Pinpoint the cell where the given text exists, returning its (X, Y) midpoint coordinate. 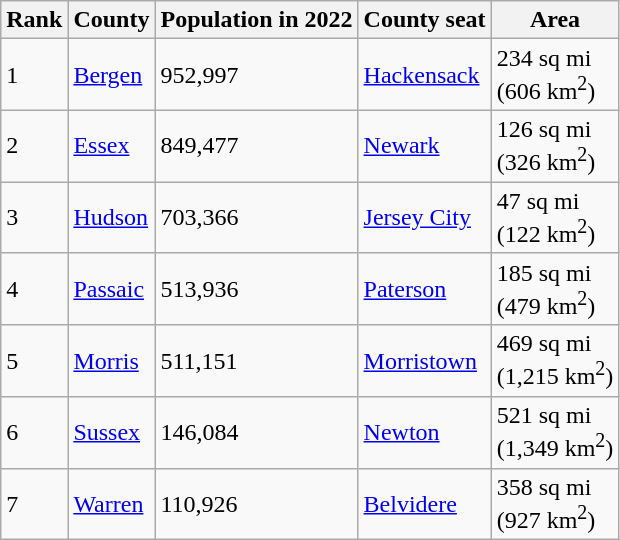
Essex (112, 146)
Hackensack (424, 75)
4 (34, 289)
126 sq mi(326 km2) (555, 146)
146,084 (256, 433)
Bergen (112, 75)
47 sq mi(122 km2) (555, 218)
Passaic (112, 289)
849,477 (256, 146)
2 (34, 146)
7 (34, 504)
Jersey City (424, 218)
358 sq mi(927 km2) (555, 504)
1 (34, 75)
Area (555, 20)
Morris (112, 361)
County seat (424, 20)
Belvidere (424, 504)
Morristown (424, 361)
952,997 (256, 75)
234 sq mi(606 km2) (555, 75)
Warren (112, 504)
469 sq mi(1,215 km2) (555, 361)
703,366 (256, 218)
110,926 (256, 504)
6 (34, 433)
Paterson (424, 289)
511,151 (256, 361)
513,936 (256, 289)
5 (34, 361)
185 sq mi(479 km2) (555, 289)
Newark (424, 146)
Hudson (112, 218)
521 sq mi(1,349 km2) (555, 433)
Population in 2022 (256, 20)
3 (34, 218)
Sussex (112, 433)
Newton (424, 433)
Rank (34, 20)
County (112, 20)
